Capture the cell that displays the provided text and extract its (x, y) central coordinate. 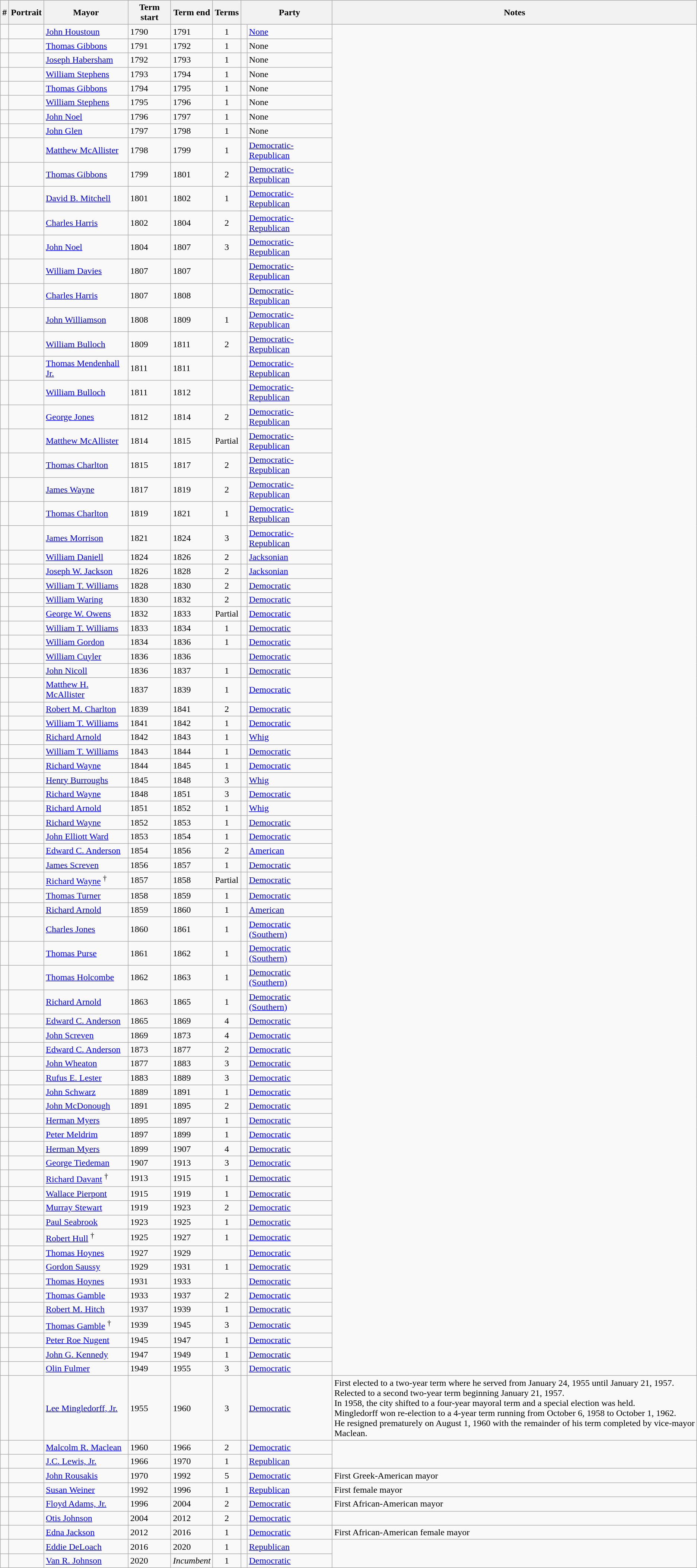
Rufus E. Lester (86, 1078)
Eddie DeLoach (86, 1546)
John Rousakis (86, 1476)
John Wheaton (86, 1064)
John Houstoun (86, 32)
Notes (515, 13)
Thomas Gamble (86, 1295)
Olin Fulmer (86, 1369)
Thomas Mendenhall Jr. (86, 368)
John McDonough (86, 1106)
Wallace Pierpont (86, 1194)
Susan Weiner (86, 1490)
John Williamson (86, 320)
Terms (227, 13)
James Screven (86, 865)
Peter Roe Nugent (86, 1340)
First Greek-American mayor (515, 1476)
Mayor (86, 13)
Thomas Holcombe (86, 978)
Thomas Gamble † (86, 1325)
Robert M. Hitch (86, 1309)
Richard Davant † (86, 1178)
David B. Mitchell (86, 198)
William Daniell (86, 557)
Charles Jones (86, 929)
William Cuyler (86, 656)
Thomas Turner (86, 896)
Van R. Johnson (86, 1561)
William Gordon (86, 642)
# (4, 13)
J.C. Lewis, Jr. (86, 1461)
James Wayne (86, 490)
Gordon Saussy (86, 1267)
William Davies (86, 271)
George W. Owens (86, 614)
Term start (150, 13)
First African-American mayor (515, 1504)
George Tiedeman (86, 1163)
Portrait (26, 13)
Party (290, 13)
Thomas Purse (86, 953)
John Schwarz (86, 1092)
Robert Hull † (86, 1238)
Henry Burroughs (86, 780)
Richard Wayne † (86, 881)
James Morrison (86, 538)
Joseph W. Jackson (86, 571)
William Waring (86, 600)
Robert M. Charlton (86, 709)
Incumbent (192, 1561)
Edna Jackson (86, 1532)
John G. Kennedy (86, 1355)
John Nicoll (86, 671)
Joseph Habersham (86, 60)
Murray Stewart (86, 1208)
First African-American female mayor (515, 1532)
Floyd Adams, Jr. (86, 1504)
Term end (192, 13)
5 (227, 1476)
George Jones (86, 416)
Malcolm R. Maclean (86, 1447)
First female mayor (515, 1490)
Paul Seabrook (86, 1222)
Lee Mingledorff, Jr. (86, 1408)
John Elliott Ward (86, 837)
John Glen (86, 131)
Otis Johnson (86, 1518)
Matthew H. McAllister (86, 690)
John Screven (86, 1035)
Peter Meldrim (86, 1134)
1790 (150, 32)
